Search for the cell housing the specified text and yield its (X, Y) center coordinate. 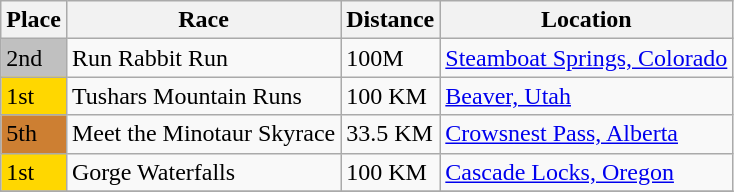
Gorge Waterfalls (203, 172)
Steamboat Springs, Colorado (586, 58)
Tushars Mountain Runs (203, 96)
Crowsnest Pass, Alberta (586, 134)
33.5 KM (390, 134)
100M (390, 58)
2nd (34, 58)
Beaver, Utah (586, 96)
Race (203, 20)
Meet the Minotaur Skyrace (203, 134)
Location (586, 20)
Place (34, 20)
Run Rabbit Run (203, 58)
Cascade Locks, Oregon (586, 172)
Distance (390, 20)
5th (34, 134)
